Detect which cell encompasses the target text, then output its (x, y) center coordinate. 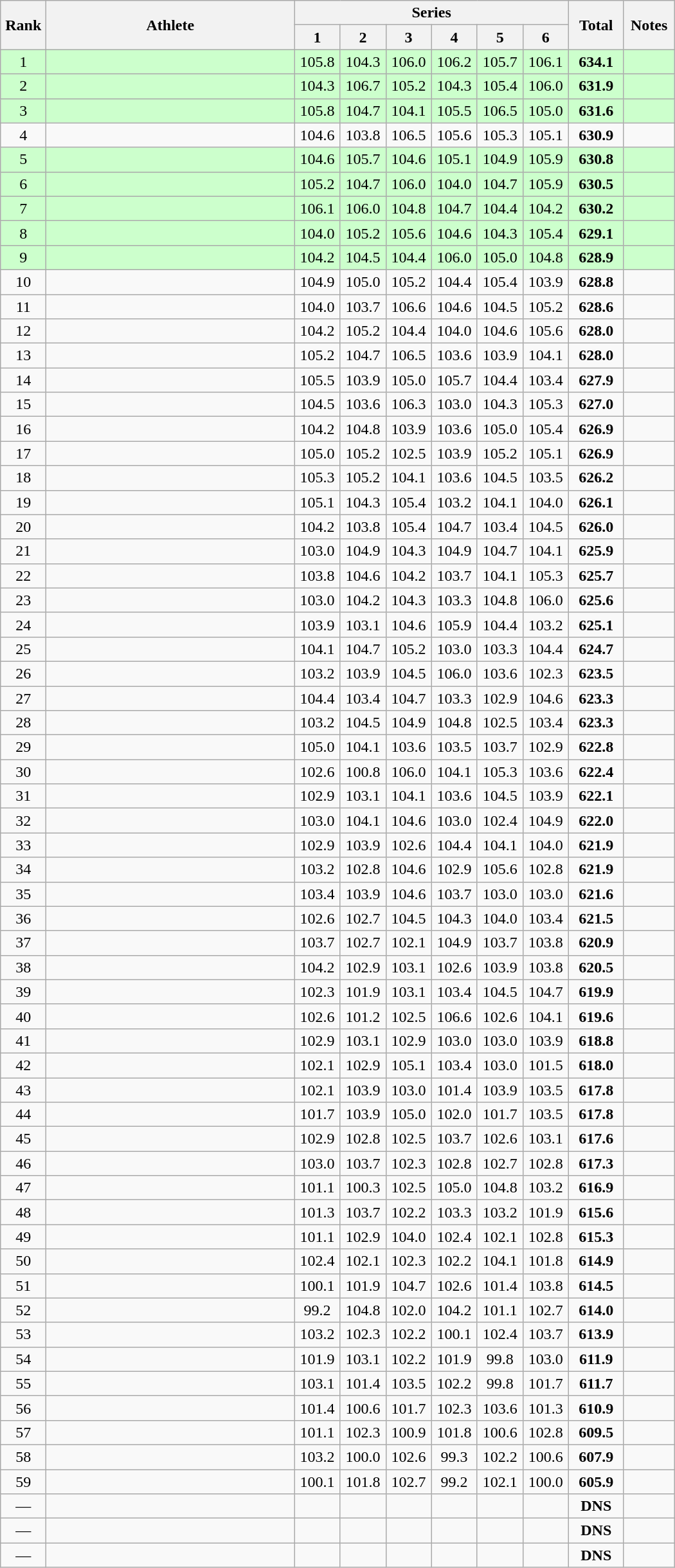
33 (23, 845)
626.0 (596, 527)
Rank (23, 25)
622.0 (596, 821)
46 (23, 1163)
55 (23, 1383)
101.2 (363, 1016)
618.8 (596, 1041)
19 (23, 502)
624.7 (596, 649)
620.5 (596, 967)
106.7 (363, 86)
620.9 (596, 943)
614.0 (596, 1310)
628.8 (596, 282)
617.6 (596, 1139)
12 (23, 331)
613.9 (596, 1335)
23 (23, 600)
Series (431, 13)
15 (23, 405)
38 (23, 967)
625.9 (596, 551)
106.2 (454, 62)
623.5 (596, 673)
13 (23, 356)
626.1 (596, 502)
Athlete (170, 25)
49 (23, 1237)
630.5 (596, 184)
614.5 (596, 1286)
621.6 (596, 894)
607.9 (596, 1457)
621.5 (596, 918)
630.9 (596, 135)
610.9 (596, 1408)
615.3 (596, 1237)
609.5 (596, 1432)
56 (23, 1408)
7 (23, 208)
44 (23, 1115)
100.9 (409, 1432)
Total (596, 25)
631.6 (596, 111)
630.8 (596, 160)
52 (23, 1310)
35 (23, 894)
36 (23, 918)
631.9 (596, 86)
622.1 (596, 796)
11 (23, 307)
34 (23, 870)
47 (23, 1188)
616.9 (596, 1188)
43 (23, 1090)
100.8 (363, 772)
627.9 (596, 380)
628.6 (596, 307)
59 (23, 1481)
619.9 (596, 992)
625.7 (596, 576)
37 (23, 943)
24 (23, 624)
51 (23, 1286)
54 (23, 1359)
20 (23, 527)
605.9 (596, 1481)
618.0 (596, 1065)
16 (23, 429)
Notes (649, 25)
28 (23, 723)
626.2 (596, 478)
101.5 (545, 1065)
21 (23, 551)
625.6 (596, 600)
619.6 (596, 1016)
611.7 (596, 1383)
625.1 (596, 624)
58 (23, 1457)
18 (23, 478)
31 (23, 796)
50 (23, 1261)
17 (23, 453)
8 (23, 233)
628.9 (596, 257)
100.3 (363, 1188)
57 (23, 1432)
622.8 (596, 747)
22 (23, 576)
99.3 (454, 1457)
622.4 (596, 772)
615.6 (596, 1212)
48 (23, 1212)
614.9 (596, 1261)
40 (23, 1016)
611.9 (596, 1359)
27 (23, 698)
9 (23, 257)
53 (23, 1335)
106.3 (409, 405)
25 (23, 649)
617.3 (596, 1163)
30 (23, 772)
634.1 (596, 62)
45 (23, 1139)
26 (23, 673)
629.1 (596, 233)
14 (23, 380)
41 (23, 1041)
42 (23, 1065)
630.2 (596, 208)
39 (23, 992)
627.0 (596, 405)
10 (23, 282)
32 (23, 821)
29 (23, 747)
